Find where the given text appears and provide that cell's center as [x, y] coordinate. 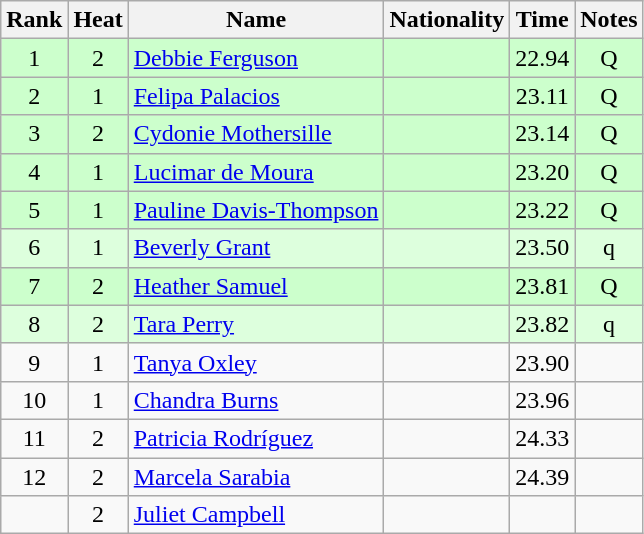
Heather Samuel [256, 286]
23.81 [542, 286]
Pauline Davis-Thompson [256, 210]
Nationality [447, 20]
24.33 [542, 438]
Heat [98, 20]
Beverly Grant [256, 248]
Tara Perry [256, 324]
23.22 [542, 210]
Rank [34, 20]
23.20 [542, 172]
Debbie Ferguson [256, 58]
Name [256, 20]
Juliet Campbell [256, 515]
Felipa Palacios [256, 96]
8 [34, 324]
23.90 [542, 362]
4 [34, 172]
Cydonie Mothersille [256, 134]
Notes [609, 20]
5 [34, 210]
6 [34, 248]
10 [34, 400]
9 [34, 362]
11 [34, 438]
Patricia Rodríguez [256, 438]
23.82 [542, 324]
23.96 [542, 400]
12 [34, 477]
23.50 [542, 248]
Tanya Oxley [256, 362]
24.39 [542, 477]
Time [542, 20]
3 [34, 134]
Lucimar de Moura [256, 172]
Marcela Sarabia [256, 477]
22.94 [542, 58]
23.14 [542, 134]
7 [34, 286]
Chandra Burns [256, 400]
23.11 [542, 96]
